Capture the cell that displays the provided text and extract its (X, Y) central coordinate. 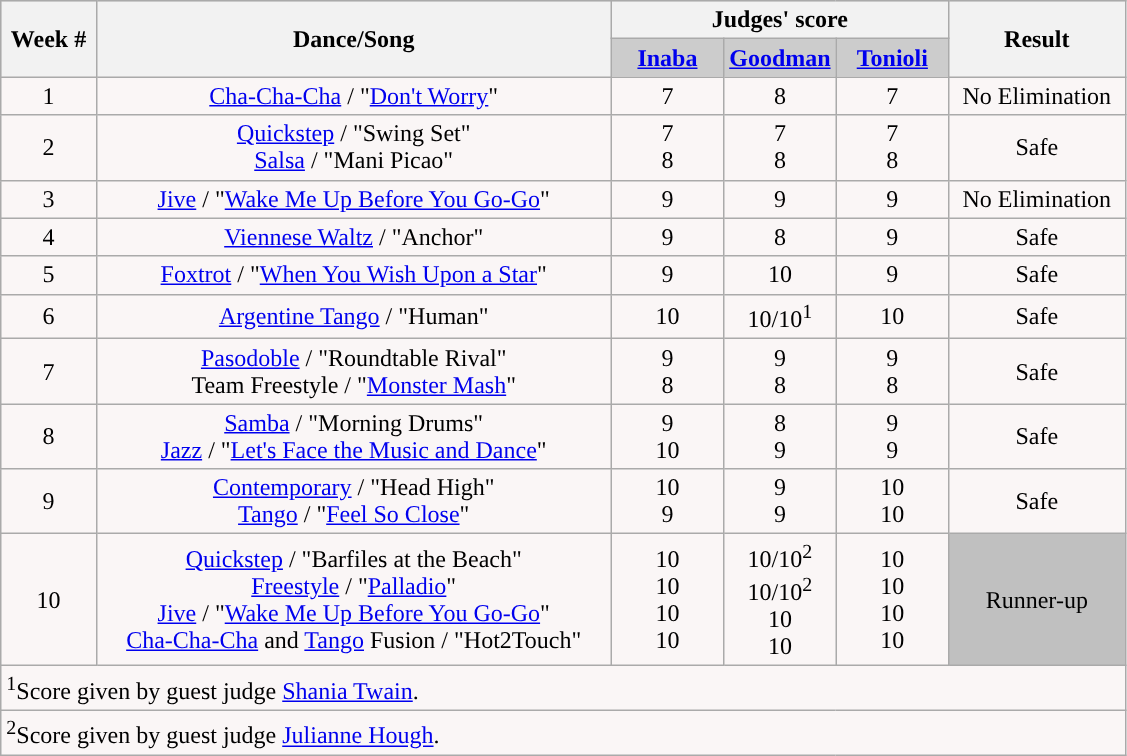
Foxtrot / "When You Wish Upon a Star" (354, 275)
Jive / "Wake Me Up Before You Go-Go" (354, 199)
Cha-Cha-Cha / "Don't Worry" (354, 96)
3 (48, 199)
89 (780, 436)
10/10210/1021010 (780, 600)
10/101 (780, 316)
2Score given by guest judge Julianne Hough. (563, 734)
Dance/Song (354, 39)
Pasodoble / "Roundtable Rival" Team Freestyle / "Monster Mash" (354, 372)
Result (1038, 39)
4 (48, 237)
Samba / "Morning Drums" Jazz / "Let's Face the Music and Dance" (354, 436)
Tonioli (892, 58)
109 (667, 502)
Runner-up (1038, 600)
5 (48, 275)
Inaba (667, 58)
6 (48, 316)
1 (48, 96)
Judges' score (780, 20)
1Score given by guest judge Shania Twain. (563, 688)
1010 (892, 502)
Goodman (780, 58)
Argentine Tango / "Human" (354, 316)
2 (48, 148)
Contemporary / "Head High" Tango / "Feel So Close" (354, 502)
Quickstep / "Barfiles at the Beach" Freestyle / "Palladio" Jive / "Wake Me Up Before You Go-Go" Cha-Cha-Cha and Tango Fusion / "Hot2Touch" (354, 600)
910 (667, 436)
Quickstep / "Swing Set" Salsa / "Mani Picao" (354, 148)
Viennese Waltz / "Anchor" (354, 237)
Week # (48, 39)
